Find where the given text appears and provide that cell's center as (x, y) coordinate. 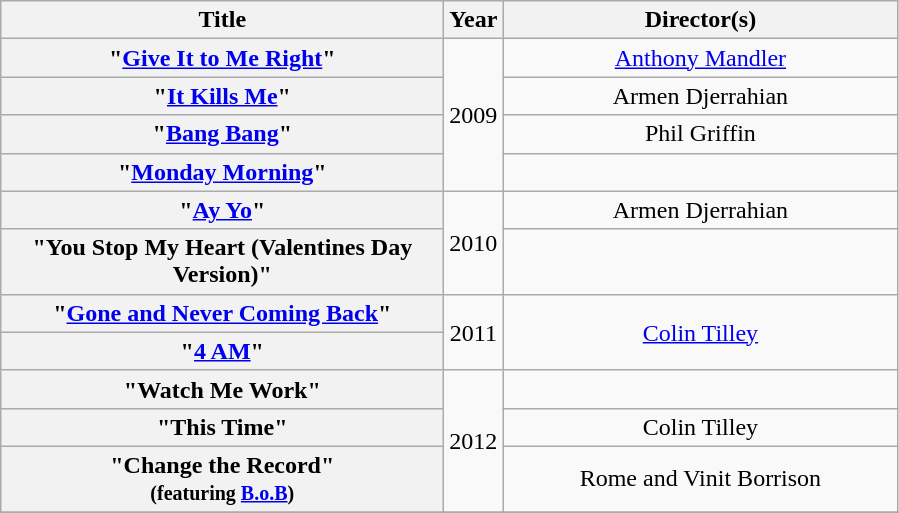
2012 (474, 440)
2009 (474, 115)
Year (474, 20)
Anthony Mandler (700, 58)
Director(s) (700, 20)
Rome and Vinit Borrison (700, 478)
"Bang Bang" (222, 134)
"Change the Record"(featuring B.o.B) (222, 478)
Title (222, 20)
"You Stop My Heart (Valentines Day Version)" (222, 262)
2011 (474, 332)
"It Kills Me" (222, 96)
"4 AM" (222, 351)
"Ay Yo" (222, 210)
"This Time" (222, 427)
2010 (474, 242)
"Gone and Never Coming Back" (222, 313)
"Give It to Me Right" (222, 58)
"Monday Morning" (222, 172)
Phil Griffin (700, 134)
"Watch Me Work" (222, 389)
